Identify which cell holds the provided text, then report its (X, Y) central coordinate. 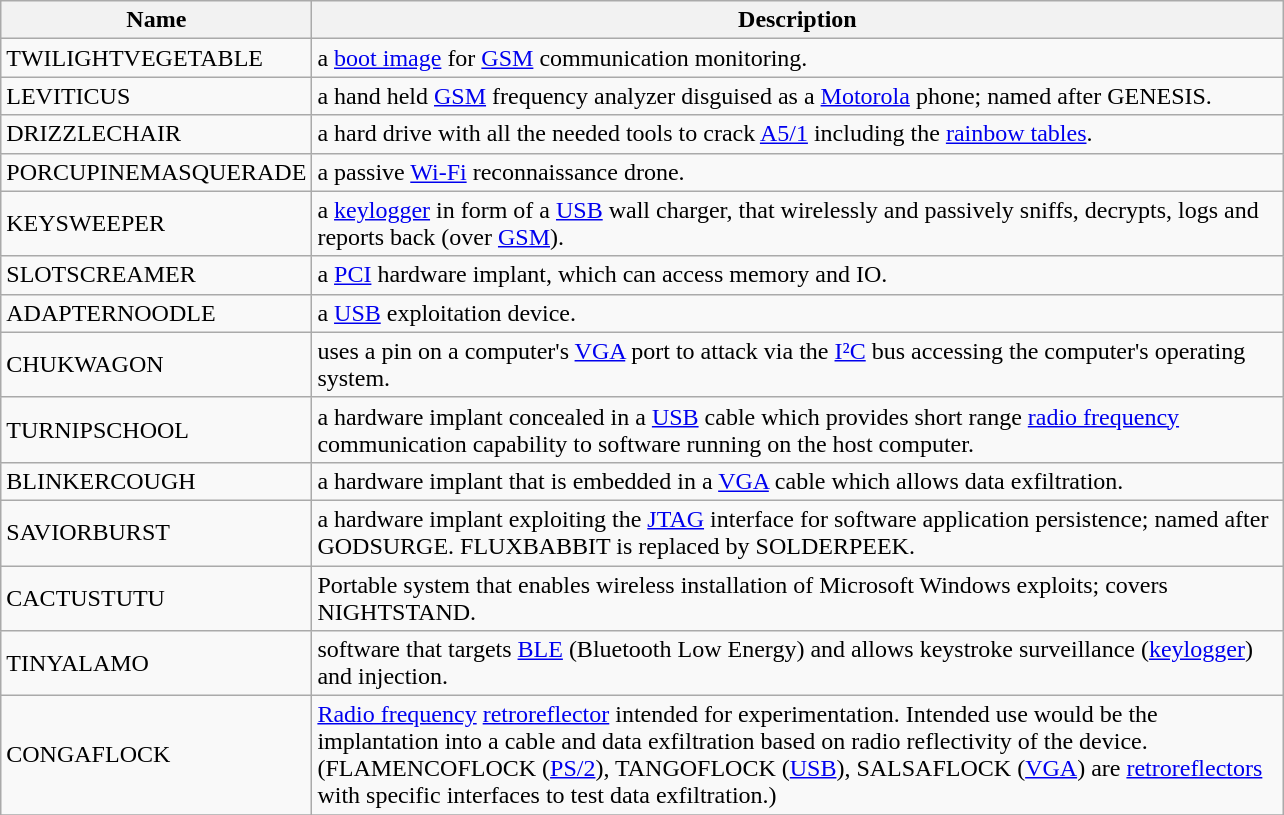
a hard drive with all the needed tools to crack A5/1 including the rainbow tables. (798, 134)
a PCI hardware implant, which can access memory and IO. (798, 275)
uses a pin on a computer's VGA port to attack via the I²C bus accessing the computer's operating system. (798, 364)
a keylogger in form of a USB wall charger, that wirelessly and passively sniffs, decrypts, logs and reports back (over GSM). (798, 224)
PORCUPINEMASQUERADE (156, 172)
BLINKERCOUGH (156, 481)
SLOTSCREAMER (156, 275)
Description (798, 20)
TURNIPSCHOOL (156, 430)
a hardware implant exploiting the JTAG interface for software application persistence; named after GODSURGE. FLUXBABBIT is replaced by SOLDERPEEK. (798, 532)
CACTUSTUTU (156, 598)
KEYSWEEPER (156, 224)
CHUKWAGON (156, 364)
CONGAFLOCK (156, 756)
DRIZZLECHAIR (156, 134)
Name (156, 20)
a passive Wi-Fi reconnaissance drone. (798, 172)
a boot image for GSM communication monitoring. (798, 58)
TINYALAMO (156, 664)
software that targets BLE (Bluetooth Low Energy) and allows keystroke surveillance (keylogger) and injection. (798, 664)
a hand held GSM frequency analyzer disguised as a Motorola phone; named after GENESIS. (798, 96)
a hardware implant that is embedded in a VGA cable which allows data exfiltration. (798, 481)
LEVITICUS (156, 96)
TWILIGHTVEGETABLE (156, 58)
Portable system that enables wireless installation of Microsoft Windows exploits; covers NIGHTSTAND. (798, 598)
SAVIORBURST (156, 532)
a USB exploitation device. (798, 313)
ADAPTERNOODLE (156, 313)
